Return the (x, y) coordinate for the center point of the cell that contains the specified text.  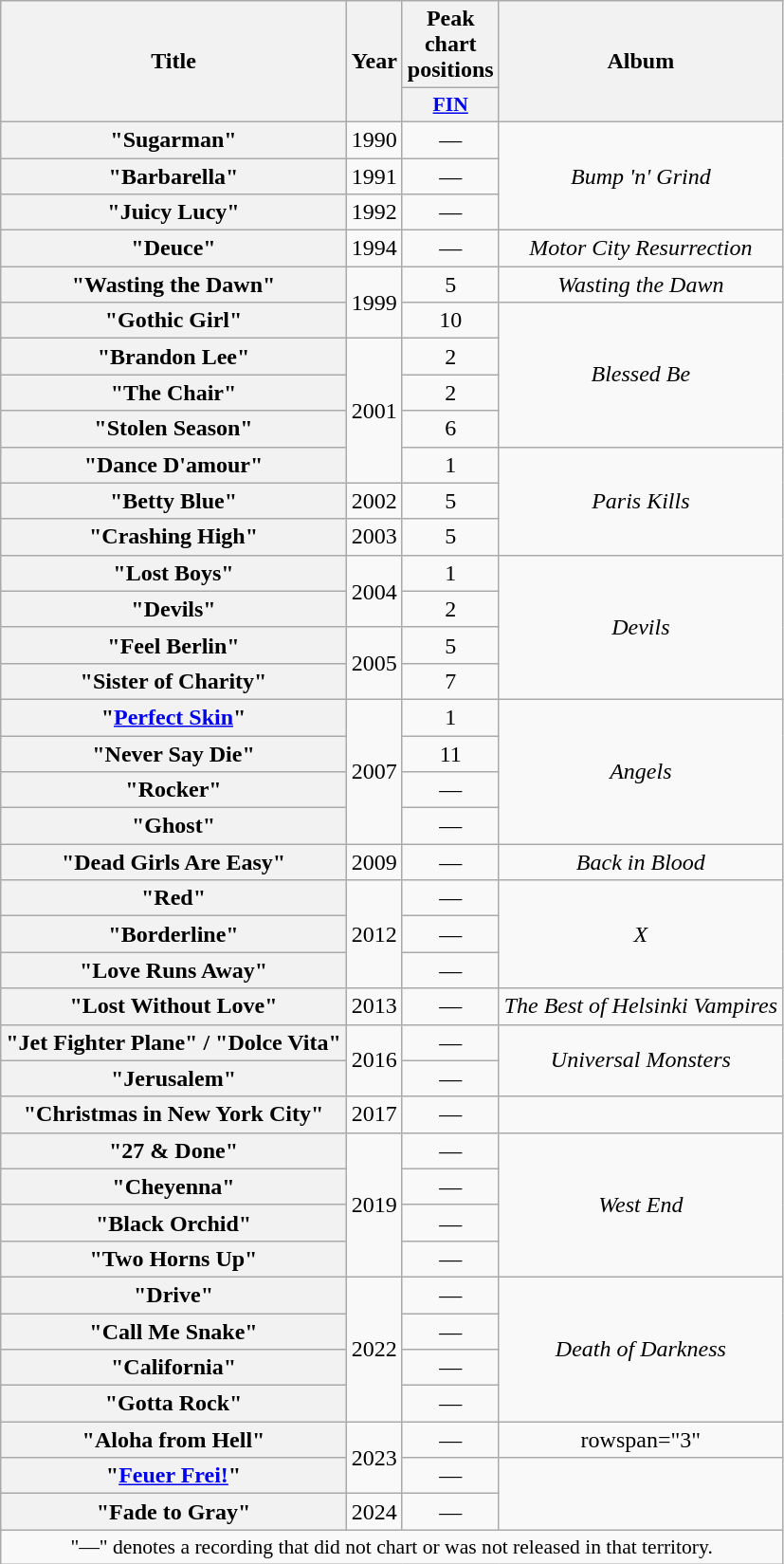
"Stolen Season" (174, 429)
2023 (374, 1458)
2022 (374, 1349)
Back in Blood (641, 862)
"Jet Fighter Plane" / "Dolce Vita" (174, 1042)
"Call Me Snake" (174, 1331)
FIN (450, 105)
"Lost Without Love" (174, 1006)
6 (450, 429)
2019 (374, 1205)
"Devils" (174, 609)
Bump 'n' Grind (641, 175)
1990 (374, 139)
"Barbarella" (174, 175)
2017 (374, 1114)
rowspan="3" (641, 1440)
"—" denotes a recording that did not chart or was not released in that territory. (392, 1547)
1992 (374, 212)
"Betty Blue" (174, 501)
1999 (374, 303)
11 (450, 754)
Death of Darkness (641, 1349)
Motor City Resurrection (641, 248)
Wasting the Dawn (641, 285)
"Feuer Frei!" (174, 1476)
"Sister of Charity" (174, 681)
2009 (374, 862)
2005 (374, 663)
"Lost Boys" (174, 573)
1994 (374, 248)
"Borderline" (174, 934)
"Brandon Lee" (174, 357)
"Never Say Die" (174, 754)
"Jerusalem" (174, 1078)
1991 (374, 175)
"Christmas in New York City" (174, 1114)
"Perfect Skin" (174, 717)
Peak chart positions (450, 45)
X (641, 934)
Angels (641, 771)
2013 (374, 1006)
"Dead Girls Are Easy" (174, 862)
"Cheyenna" (174, 1187)
"Gotta Rock" (174, 1404)
2012 (374, 934)
"Crashing High" (174, 537)
"California" (174, 1368)
"Deuce" (174, 248)
"Dance D'amour" (174, 465)
The Best of Helsinki Vampires (641, 1006)
"Rocker" (174, 790)
"Red" (174, 898)
"Two Horns Up" (174, 1259)
"Ghost" (174, 826)
Title (174, 62)
"Fade to Gray" (174, 1512)
2016 (374, 1060)
Devils (641, 627)
Year (374, 62)
"The Chair" (174, 393)
"Gothic Girl" (174, 321)
2004 (374, 591)
"Love Runs Away" (174, 970)
7 (450, 681)
"Feel Berlin" (174, 645)
"Juicy Lucy" (174, 212)
"Sugarman" (174, 139)
2003 (374, 537)
2001 (374, 411)
Paris Kills (641, 501)
Blessed Be (641, 375)
"Black Orchid" (174, 1223)
2024 (374, 1512)
10 (450, 321)
"27 & Done" (174, 1150)
Universal Monsters (641, 1060)
2002 (374, 501)
"Drive" (174, 1295)
"Aloha from Hell" (174, 1440)
West End (641, 1205)
Album (641, 62)
2007 (374, 771)
"Wasting the Dawn" (174, 285)
